Identify which cell holds the provided text, then report its [X, Y] central coordinate. 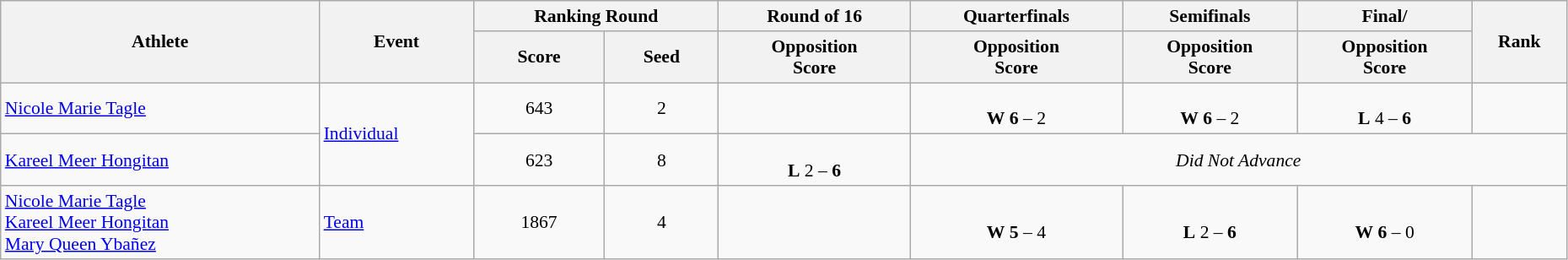
623 [538, 160]
Individual [396, 134]
2 [661, 108]
Quarterfinals [1016, 16]
Final/ [1385, 16]
Event [396, 42]
4 [661, 223]
Athlete [160, 42]
Round of 16 [815, 16]
643 [538, 108]
Seed [661, 57]
1867 [538, 223]
Nicole Marie TagleKareel Meer HongitanMary Queen Ybañez [160, 223]
Ranking Round [595, 16]
W 6 – 0 [1385, 223]
Kareel Meer Hongitan [160, 160]
L 4 – 6 [1385, 108]
8 [661, 160]
W 5 – 4 [1016, 223]
Score [538, 57]
Semifinals [1210, 16]
Team [396, 223]
Rank [1519, 42]
Nicole Marie Tagle [160, 108]
Did Not Advance [1238, 160]
